Pinpoint the cell where the given text exists, returning its (X, Y) midpoint coordinate. 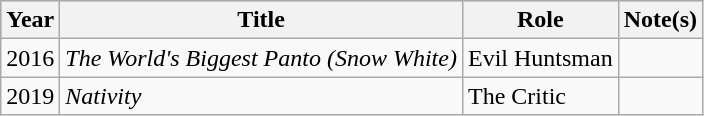
Nativity (262, 96)
Role (540, 20)
Evil Huntsman (540, 58)
Note(s) (660, 20)
2016 (30, 58)
2019 (30, 96)
Title (262, 20)
Year (30, 20)
The Critic (540, 96)
The World's Biggest Panto (Snow White) (262, 58)
